Locate the cell with the specified text and output its [x, y] center coordinate. 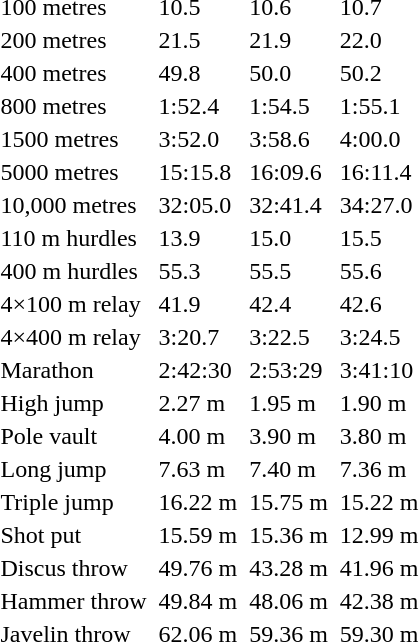
43.28 m [289, 568]
50.0 [289, 73]
7.63 m [198, 469]
16:09.6 [289, 172]
15.59 m [198, 535]
32:05.0 [198, 205]
41.9 [198, 304]
55.5 [289, 271]
1:54.5 [289, 106]
1.95 m [289, 403]
7.40 m [289, 469]
2:42:30 [198, 370]
49.8 [198, 73]
15.75 m [289, 502]
42.4 [289, 304]
49.76 m [198, 568]
3.90 m [289, 436]
3:20.7 [198, 337]
15.36 m [289, 535]
4.00 m [198, 436]
21.9 [289, 40]
49.84 m [198, 601]
21.5 [198, 40]
2:53:29 [289, 370]
15:15.8 [198, 172]
3:58.6 [289, 139]
13.9 [198, 238]
1:52.4 [198, 106]
55.3 [198, 271]
3:22.5 [289, 337]
15.0 [289, 238]
2.27 m [198, 403]
16.22 m [198, 502]
32:41.4 [289, 205]
48.06 m [289, 601]
3:52.0 [198, 139]
